Extract the [x, y] coordinate from the center of the cell holding the provided text.  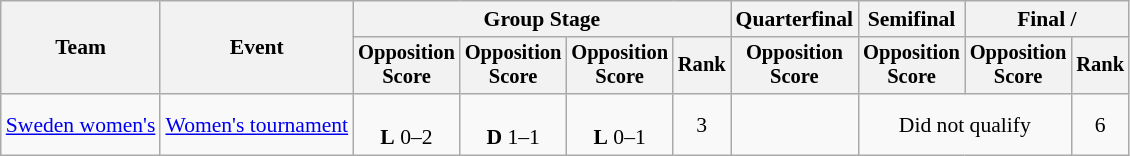
Final / [1047, 19]
3 [702, 124]
Team [81, 48]
Sweden women's [81, 124]
Did not qualify [964, 124]
Semifinal [912, 19]
Group Stage [542, 19]
Event [256, 48]
Quarterfinal [795, 19]
6 [1100, 124]
L 0–1 [620, 124]
L 0–2 [406, 124]
D 1–1 [514, 124]
Women's tournament [256, 124]
